Identify which cell holds the provided text, then report its (x, y) central coordinate. 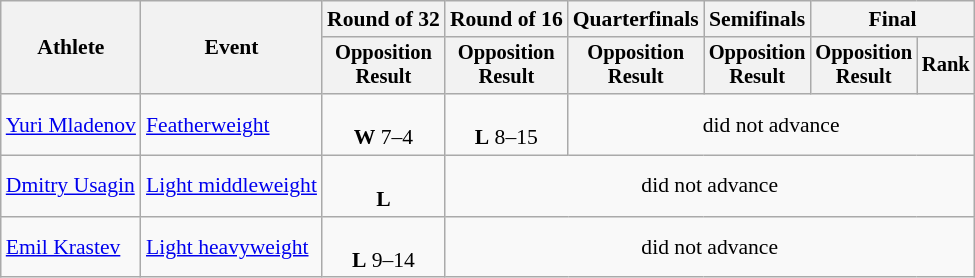
Athlete (71, 48)
Featherweight (232, 124)
Round of 32 (384, 19)
Rank (946, 66)
Yuri Mladenov (71, 124)
Dmitry Usagin (71, 186)
L 9–14 (384, 248)
Light middleweight (232, 186)
Light heavyweight (232, 248)
L (384, 186)
Final (892, 19)
L 8–15 (506, 124)
Event (232, 48)
Semifinals (758, 19)
W 7–4 (384, 124)
Emil Krastev (71, 248)
Quarterfinals (636, 19)
Round of 16 (506, 19)
